Search for the cell housing the specified text and yield its (x, y) center coordinate. 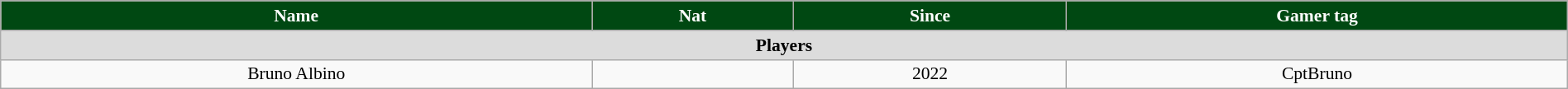
Gamer tag (1317, 16)
Since (930, 16)
Nat (693, 16)
Name (296, 16)
CptBruno (1317, 74)
2022 (930, 74)
Players (784, 45)
Bruno Albino (296, 74)
